Scan for the cell matching the given text and deliver its [X, Y] coordinate at center. 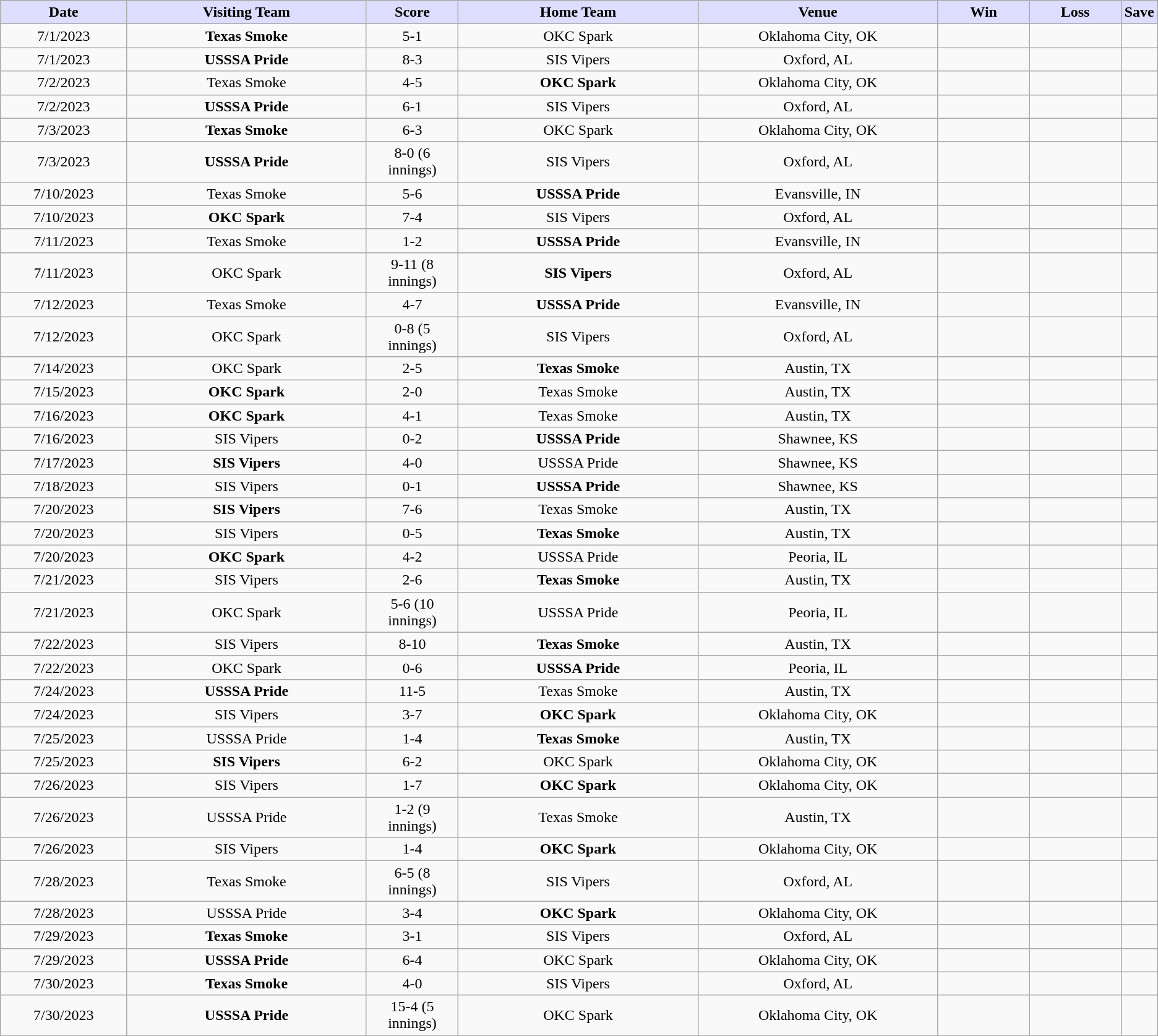
8-10 [412, 644]
7-4 [412, 217]
4-1 [412, 416]
6-1 [412, 106]
7/15/2023 [64, 392]
2-6 [412, 580]
6-3 [412, 130]
Venue [818, 12]
Visiting Team [246, 12]
7-6 [412, 510]
15-4 (5 innings) [412, 1016]
0-2 [412, 439]
Win [984, 12]
1-2 (9 innings) [412, 818]
2-0 [412, 392]
Save [1139, 12]
4-2 [412, 557]
3-4 [412, 913]
0-8 (5 innings) [412, 336]
1-2 [412, 241]
8-0 (6 innings) [412, 162]
3-1 [412, 936]
0-6 [412, 667]
0-5 [412, 533]
1-7 [412, 786]
8-3 [412, 59]
7/17/2023 [64, 463]
Score [412, 12]
6-5 (8 innings) [412, 881]
Home Team [578, 12]
7/18/2023 [64, 486]
Loss [1075, 12]
5-1 [412, 36]
Date [64, 12]
6-4 [412, 960]
2-5 [412, 369]
4-5 [412, 83]
0-1 [412, 486]
6-2 [412, 762]
5-6 (10 innings) [412, 612]
7/14/2023 [64, 369]
3-7 [412, 714]
9-11 (8 innings) [412, 272]
11-5 [412, 691]
5-6 [412, 194]
4-7 [412, 304]
